Output the [x, y] coordinate of the center of the cell containing the given text.  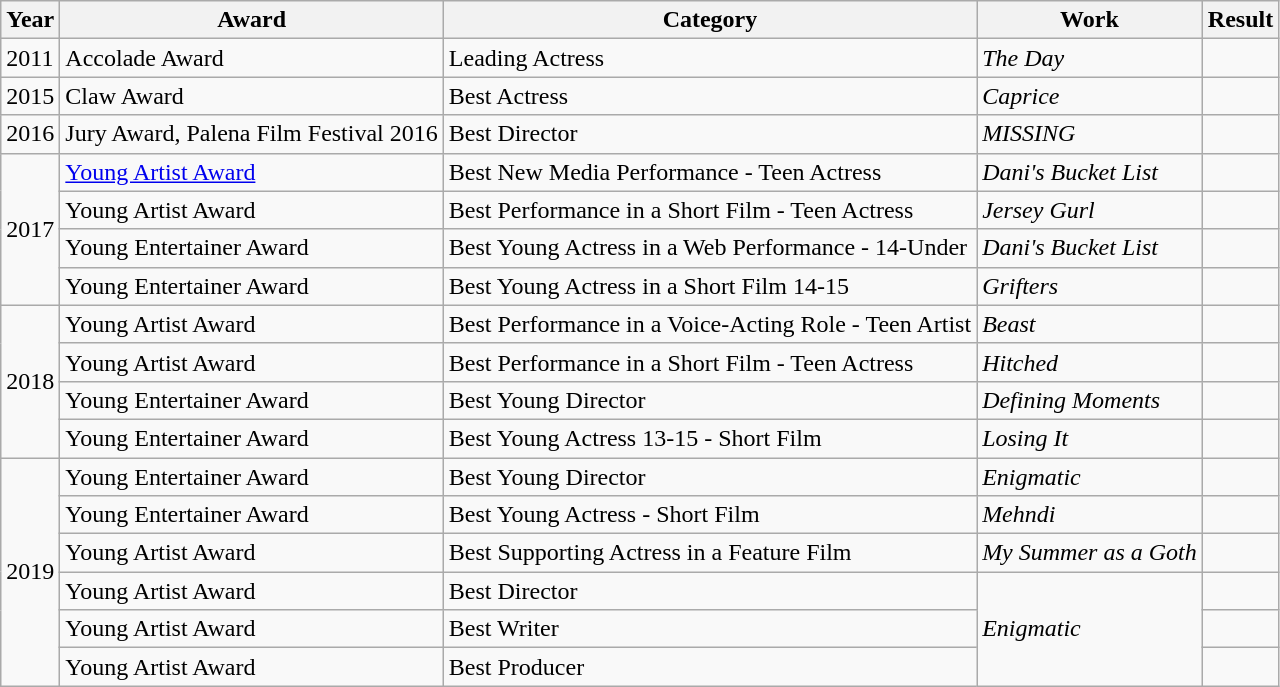
Best Performance in a Voice-Acting Role - Teen Artist [710, 324]
Best Young Actress 13-15 - Short Film [710, 438]
Award [252, 20]
2017 [30, 229]
Result [1240, 20]
Best Young Actress - Short Film [710, 515]
Best Young Actress in a Web Performance - 14-Under [710, 248]
Work [1090, 20]
2018 [30, 381]
Caprice [1090, 96]
Accolade Award [252, 58]
Best Young Actress in a Short Film 14-15 [710, 286]
2011 [30, 58]
Jury Award, Palena Film Festival 2016 [252, 134]
Losing It [1090, 438]
Mehndi [1090, 515]
My Summer as a Goth [1090, 553]
Best Producer [710, 667]
Hitched [1090, 362]
Jersey Gurl [1090, 210]
Best Supporting Actress in a Feature Film [710, 553]
Claw Award [252, 96]
The Day [1090, 58]
Best Writer [710, 629]
2016 [30, 134]
MISSING [1090, 134]
2015 [30, 96]
Grifters [1090, 286]
Category [710, 20]
Defining Moments [1090, 400]
2019 [30, 572]
Leading Actress [710, 58]
Best New Media Performance - Teen Actress [710, 172]
Year [30, 20]
Beast [1090, 324]
Best Actress [710, 96]
